Determine the [X, Y] coordinate at the center of the cell enclosing the given text.  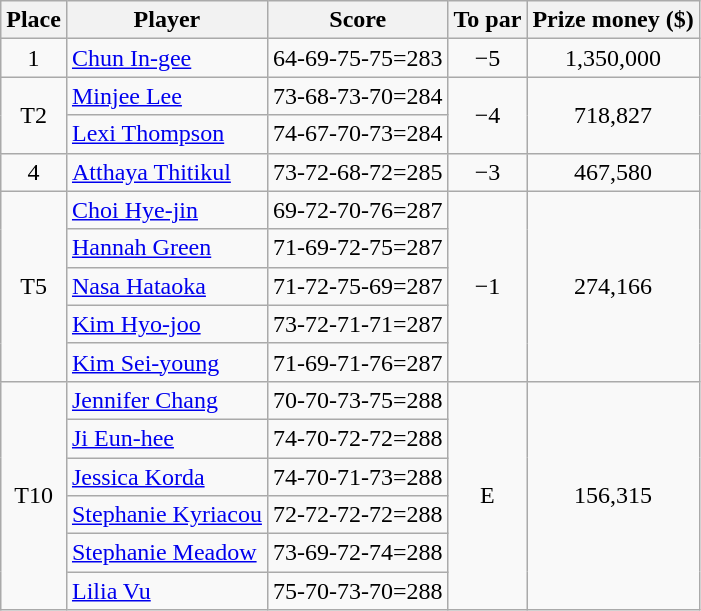
Kim Sei-young [166, 362]
Lexi Thompson [166, 134]
T5 [34, 286]
156,315 [613, 495]
Nasa Hataoka [166, 286]
Atthaya Thitikul [166, 172]
T10 [34, 495]
1,350,000 [613, 58]
Choi Hye-jin [166, 210]
70-70-73-75=288 [358, 400]
Stephanie Kyriacou [166, 515]
E [488, 495]
Stephanie Meadow [166, 553]
Jennifer Chang [166, 400]
Player [166, 20]
71-69-72-75=287 [358, 248]
Minjee Lee [166, 96]
Hannah Green [166, 248]
74-67-70-73=284 [358, 134]
73-68-73-70=284 [358, 96]
To par [488, 20]
Score [358, 20]
4 [34, 172]
467,580 [613, 172]
Jessica Korda [166, 477]
74-70-71-73=288 [358, 477]
74-70-72-72=288 [358, 438]
−3 [488, 172]
−5 [488, 58]
73-72-71-71=287 [358, 324]
71-69-71-76=287 [358, 362]
64-69-75-75=283 [358, 58]
73-69-72-74=288 [358, 553]
Chun In-gee [166, 58]
69-72-70-76=287 [358, 210]
1 [34, 58]
Ji Eun-hee [166, 438]
T2 [34, 115]
Prize money ($) [613, 20]
−1 [488, 286]
73-72-68-72=285 [358, 172]
71-72-75-69=287 [358, 286]
274,166 [613, 286]
72-72-72-72=288 [358, 515]
−4 [488, 115]
Kim Hyo-joo [166, 324]
Lilia Vu [166, 591]
718,827 [613, 115]
75-70-73-70=288 [358, 591]
Place [34, 20]
